Output the [x, y] coordinate of the center of the cell containing the given text.  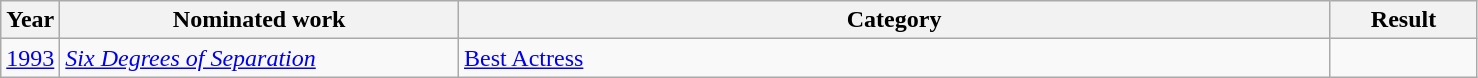
Best Actress [894, 58]
Nominated work [260, 20]
1993 [30, 58]
Result [1404, 20]
Six Degrees of Separation [260, 58]
Year [30, 20]
Category [894, 20]
